Output the (X, Y) coordinate of the center of the cell containing the given text.  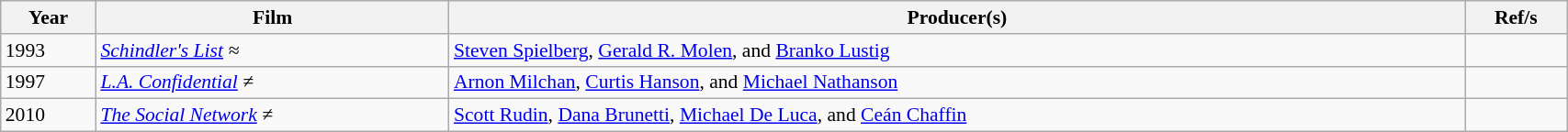
Ref/s (1516, 17)
Film (272, 17)
Arnon Milchan, Curtis Hanson, and Michael Nathanson (957, 82)
1997 (49, 82)
The Social Network ≠ (272, 115)
Steven Spielberg, Gerald R. Molen, and Branko Lustig (957, 50)
L.A. Confidential ≠ (272, 82)
Producer(s) (957, 17)
1993 (49, 50)
Year (49, 17)
2010 (49, 115)
Schindler's List ≈ (272, 50)
Scott Rudin, Dana Brunetti, Michael De Luca, and Ceán Chaffin (957, 115)
